Provide the [x, y] coordinate of the cell's center where the given text is located.  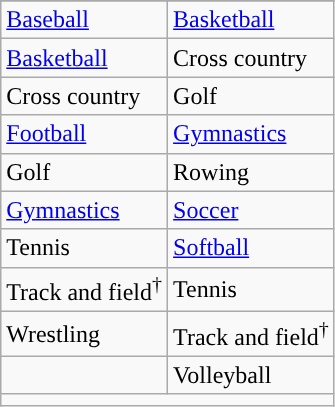
Rowing [252, 172]
Soccer [252, 210]
Volleyball [252, 375]
Football [84, 134]
Baseball [84, 20]
Softball [252, 248]
Wrestling [84, 334]
